Detect which cell encompasses the target text, then output its (x, y) center coordinate. 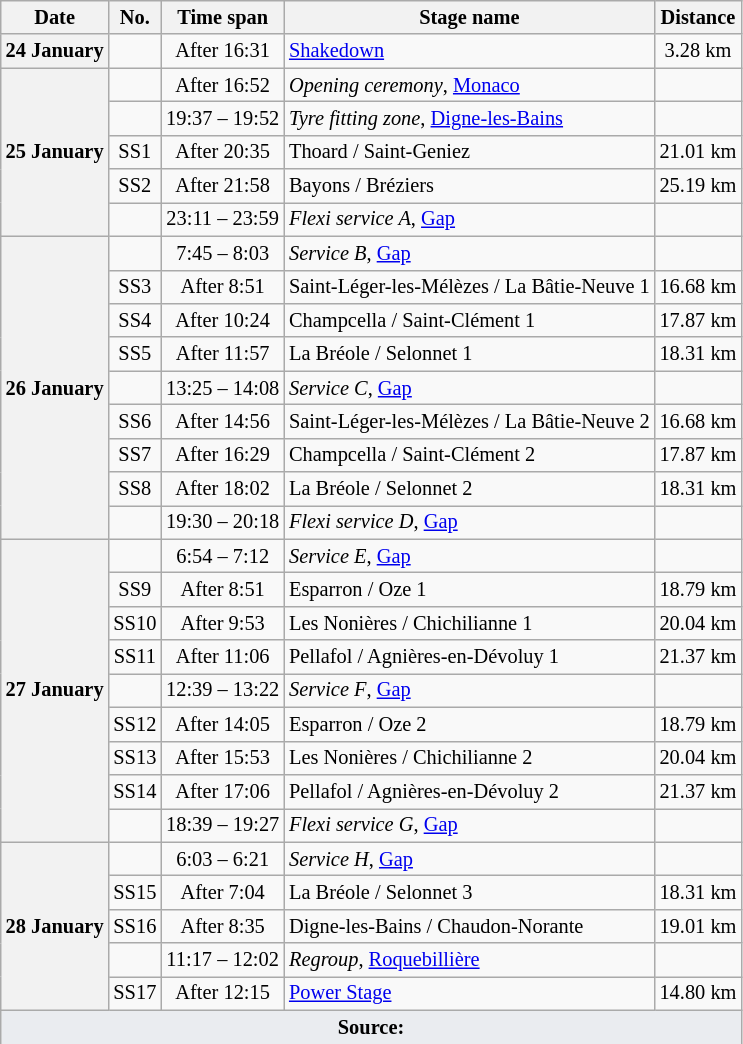
La Bréole / Selonnet 2 (469, 489)
SS17 (134, 993)
Source: (372, 1027)
Pellafol / Agnières-en-Dévoluy 1 (469, 657)
Opening ceremony, Monaco (469, 85)
After 16:52 (222, 85)
Champcella / Saint-Clément 1 (469, 320)
12:39 – 13:22 (222, 690)
Thoard / Saint-Geniez (469, 152)
Service E, Gap (469, 556)
SS7 (134, 455)
Service C, Gap (469, 388)
SS9 (134, 589)
26 January (55, 388)
19:37 – 19:52 (222, 118)
After 11:57 (222, 354)
Shakedown (469, 51)
Distance (698, 17)
La Bréole / Selonnet 1 (469, 354)
27 January (55, 690)
After 8:35 (222, 926)
Flexi service D, Gap (469, 522)
SS13 (134, 758)
Flexi service A, Gap (469, 219)
SS2 (134, 186)
No. (134, 17)
24 January (55, 51)
19:30 – 20:18 (222, 522)
Service H, Gap (469, 859)
Esparron / Oze 1 (469, 589)
23:11 – 23:59 (222, 219)
SS10 (134, 623)
Power Stage (469, 993)
21.01 km (698, 152)
SS3 (134, 287)
La Bréole / Selonnet 3 (469, 892)
Regroup, Roquebillière (469, 960)
After 16:31 (222, 51)
SS8 (134, 489)
6:03 – 6:21 (222, 859)
14.80 km (698, 993)
After 17:06 (222, 791)
Stage name (469, 17)
Service B, Gap (469, 253)
3.28 km (698, 51)
Date (55, 17)
Digne-les-Bains / Chaudon-Norante (469, 926)
After 20:35 (222, 152)
SS1 (134, 152)
Bayons / Bréziers (469, 186)
SS14 (134, 791)
After 16:29 (222, 455)
25.19 km (698, 186)
After 7:04 (222, 892)
Esparron / Oze 2 (469, 724)
Flexi service G, Gap (469, 825)
Les Nonières / Chichilianne 2 (469, 758)
Pellafol / Agnières-en-Dévoluy 2 (469, 791)
7:45 – 8:03 (222, 253)
Les Nonières / Chichilianne 1 (469, 623)
After 14:05 (222, 724)
28 January (55, 926)
Time span (222, 17)
6:54 – 7:12 (222, 556)
Tyre fitting zone, Digne-les-Bains (469, 118)
SS15 (134, 892)
After 11:06 (222, 657)
25 January (55, 152)
18:39 – 19:27 (222, 825)
Service F, Gap (469, 690)
SS5 (134, 354)
SS6 (134, 421)
Champcella / Saint-Clément 2 (469, 455)
Saint-Léger-les-Mélèzes / La Bâtie-Neuve 2 (469, 421)
SS12 (134, 724)
After 21:58 (222, 186)
After 9:53 (222, 623)
19.01 km (698, 926)
Saint-Léger-les-Mélèzes / La Bâtie-Neuve 1 (469, 287)
After 10:24 (222, 320)
After 14:56 (222, 421)
13:25 – 14:08 (222, 388)
SS16 (134, 926)
SS11 (134, 657)
After 15:53 (222, 758)
11:17 – 12:02 (222, 960)
After 18:02 (222, 489)
SS4 (134, 320)
After 12:15 (222, 993)
